Find where the given text appears and provide that cell's center as [X, Y] coordinate. 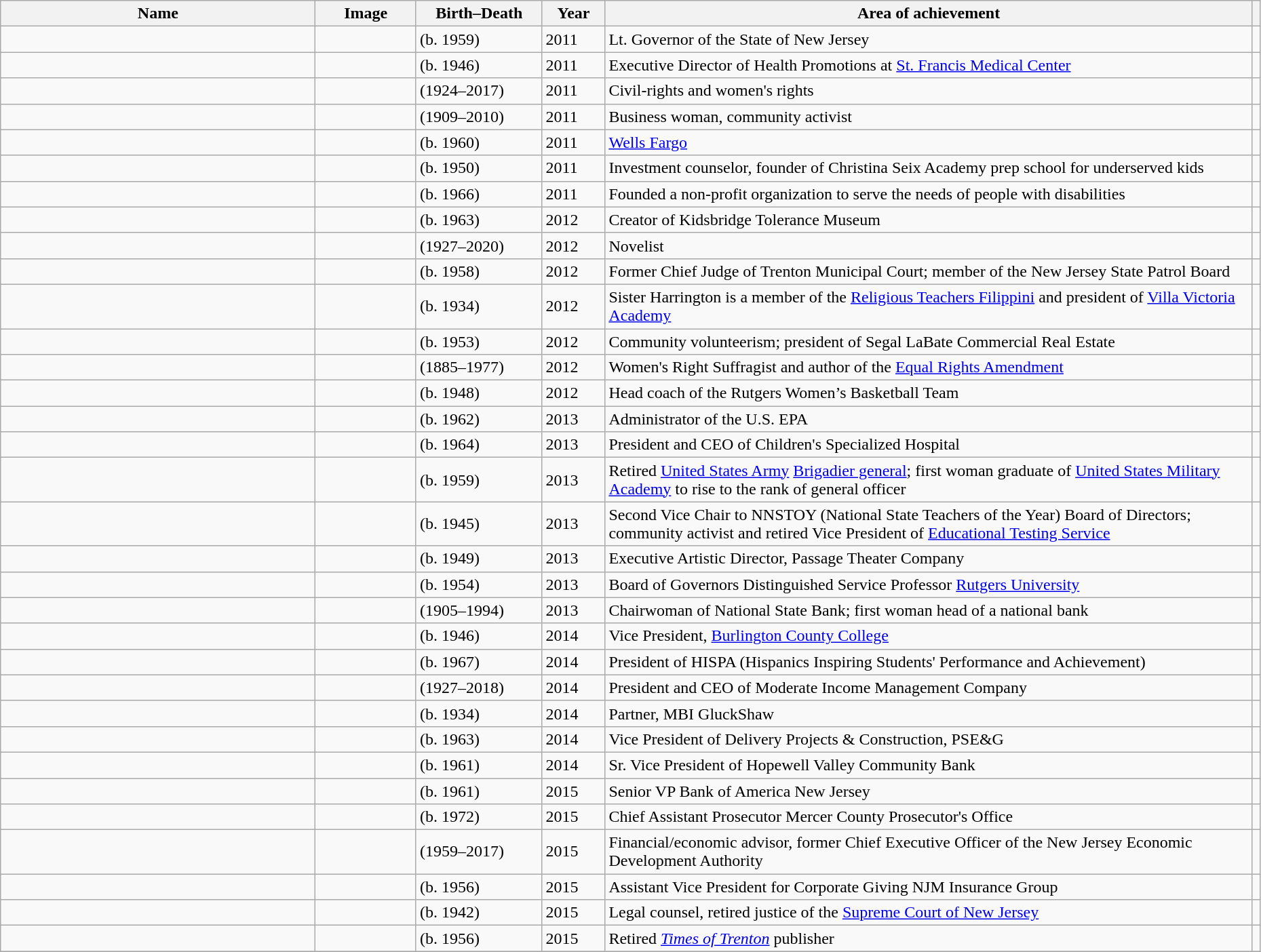
President of HISPA (Hispanics Inspiring Students' Performance and Achievement) [929, 662]
(b. 1945) [479, 523]
Retired United States Army Brigadier general; first woman graduate of United States Military Academy to rise to the rank of general officer [929, 480]
(b. 1948) [479, 393]
(b. 1972) [479, 817]
Former Chief Judge of Trenton Municipal Court; member of the New Jersey State Patrol Board [929, 271]
Assistant Vice President for Corporate Giving NJM Insurance Group [929, 887]
Executive Artistic Director, Passage Theater Company [929, 559]
(b. 1967) [479, 662]
Area of achievement [929, 14]
Senior VP Bank of America New Jersey [929, 791]
Board of Governors Distinguished Service Professor Rutgers University [929, 584]
Sr. Vice President of Hopewell Valley Community Bank [929, 765]
(1909–2010) [479, 117]
Creator of Kidsbridge Tolerance Museum [929, 220]
(b. 1964) [479, 445]
(1927–2018) [479, 688]
Chairwoman of National State Bank; first woman head of a national bank [929, 610]
Novelist [929, 245]
(b. 1960) [479, 142]
Image [366, 14]
(b. 1966) [479, 194]
(b. 1949) [479, 559]
Administrator of the U.S. EPA [929, 419]
(b. 1954) [479, 584]
Civil-rights and women's rights [929, 91]
Financial/economic advisor, former Chief Executive Officer of the New Jersey Economic Development Authority [929, 852]
(b. 1942) [479, 913]
Lt. Governor of the State of New Jersey [929, 39]
President and CEO of Moderate Income Management Company [929, 688]
Head coach of the Rutgers Women’s Basketball Team [929, 393]
(b. 1958) [479, 271]
(1905–1994) [479, 610]
(1927–2020) [479, 245]
Investment counselor, founder of Christina Seix Academy prep school for underserved kids [929, 168]
Vice President of Delivery Projects & Construction, PSE&G [929, 739]
Community volunteerism; president of Segal LaBate Commercial Real Estate [929, 341]
Legal counsel, retired justice of the Supreme Court of New Jersey [929, 913]
Wells Fargo [929, 142]
Name [158, 14]
(1885–1977) [479, 368]
Business woman, community activist [929, 117]
Vice President, Burlington County College [929, 636]
(b. 1962) [479, 419]
Women's Right Suffragist and author of the Equal Rights Amendment [929, 368]
Year [574, 14]
Sister Harrington is a member of the Religious Teachers Filippini and president of Villa Victoria Academy [929, 306]
Retired Times of Trenton publisher [929, 938]
Founded a non-profit organization to serve the needs of people with disabilities [929, 194]
Birth–Death [479, 14]
President and CEO of Children's Specialized Hospital [929, 445]
(b. 1953) [479, 341]
(b. 1950) [479, 168]
Partner, MBI GluckShaw [929, 713]
(1924–2017) [479, 91]
(1959–2017) [479, 852]
Executive Director of Health Promotions at St. Francis Medical Center [929, 65]
Chief Assistant Prosecutor Mercer County Prosecutor's Office [929, 817]
